Provide the (X, Y) coordinate of the cell's center where the given text is located.  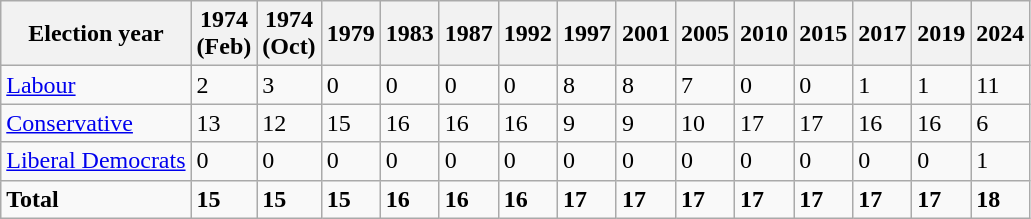
18 (1000, 199)
Labour (96, 85)
11 (1000, 85)
Conservative (96, 123)
7 (706, 85)
6 (1000, 123)
Liberal Democrats (96, 161)
1987 (468, 34)
1992 (528, 34)
Election year (96, 34)
1997 (586, 34)
2005 (706, 34)
2019 (942, 34)
2 (224, 85)
10 (706, 123)
1974(Feb) (224, 34)
2015 (824, 34)
1983 (410, 34)
2024 (1000, 34)
3 (289, 85)
2017 (882, 34)
2010 (764, 34)
12 (289, 123)
13 (224, 123)
1974(Oct) (289, 34)
1979 (350, 34)
2001 (646, 34)
Total (96, 199)
